For the text-containing cell, return its midpoint in (x, y) coordinate format. 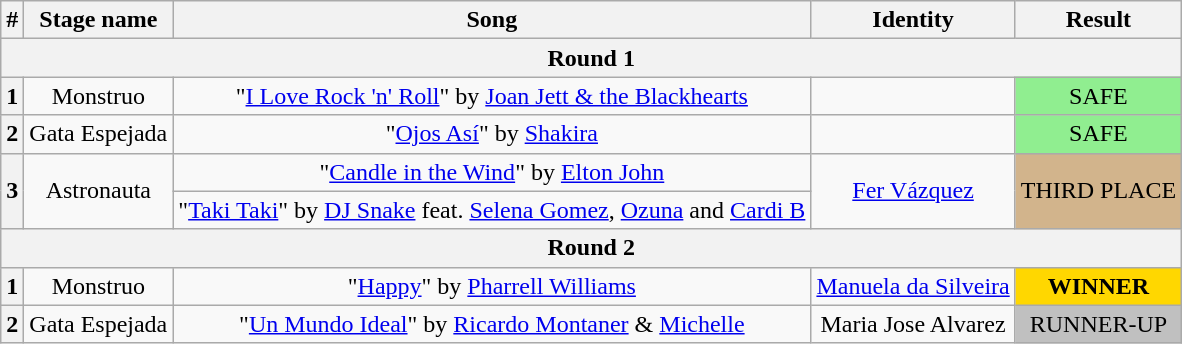
Maria Jose Alvarez (913, 324)
"Ojos Así" by Shakira (492, 134)
"Candle in the Wind" by Elton John (492, 172)
THIRD PLACE (1098, 191)
Round 2 (592, 248)
# (12, 20)
3 (12, 191)
RUNNER-UP (1098, 324)
Astronauta (98, 191)
Manuela da Silveira (913, 286)
"Un Mundo Ideal" by Ricardo Montaner & Michelle (492, 324)
"I Love Rock 'n' Roll" by Joan Jett & the Blackhearts (492, 96)
"Taki Taki" by DJ Snake feat. Selena Gomez, Ozuna and Cardi B (492, 210)
WINNER (1098, 286)
Stage name (98, 20)
Song (492, 20)
Identity (913, 20)
Fer Vázquez (913, 191)
Round 1 (592, 58)
Result (1098, 20)
"Happy" by Pharrell Williams (492, 286)
